Identify which cell holds the provided text, then report its [X, Y] central coordinate. 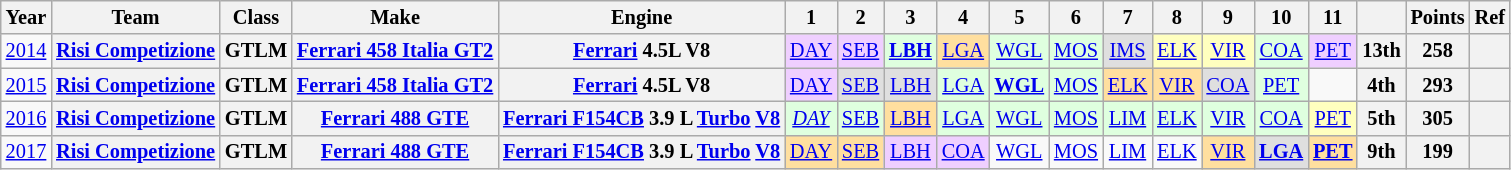
199 [1438, 152]
Class [256, 17]
13th [1381, 51]
Team [136, 17]
7 [1128, 17]
293 [1438, 85]
Ref [1490, 17]
Make [395, 17]
2017 [26, 152]
6 [1076, 17]
11 [1332, 17]
4 [964, 17]
IMS [1128, 51]
258 [1438, 51]
Points [1438, 17]
305 [1438, 118]
Engine [642, 17]
9 [1228, 17]
2015 [26, 85]
3 [910, 17]
5 [1020, 17]
5th [1381, 118]
4th [1381, 85]
2014 [26, 51]
Year [26, 17]
10 [1281, 17]
1 [811, 17]
2016 [26, 118]
9th [1381, 152]
8 [1176, 17]
2 [860, 17]
